Identify which cell holds the provided text, then report its [x, y] central coordinate. 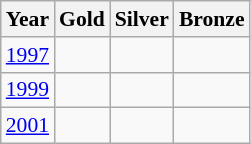
Year [28, 19]
1997 [28, 55]
1999 [28, 90]
Bronze [212, 19]
Gold [82, 19]
2001 [28, 126]
Silver [142, 19]
